Scan for the cell matching the given text and deliver its (X, Y) coordinate at center. 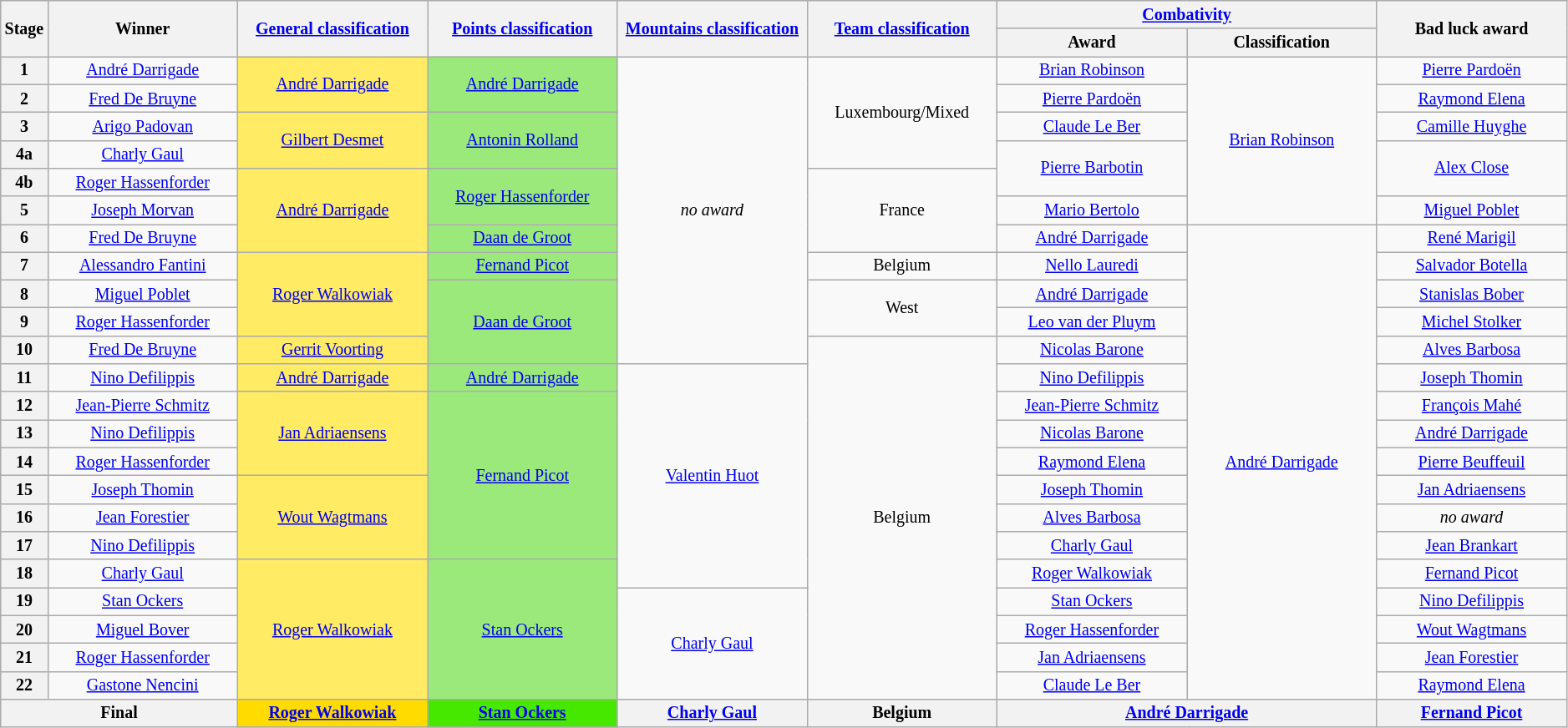
Gilbert Desmet (332, 140)
René Marigil (1472, 239)
21 (24, 658)
Leo van der Pluym (1091, 322)
12 (24, 406)
4a (24, 154)
France (902, 210)
Alex Close (1472, 169)
Points classification (523, 28)
Stage (24, 28)
Winner (142, 28)
Team classification (902, 28)
16 (24, 518)
Camille Huyghe (1472, 127)
4b (24, 182)
Stanislas Bober (1472, 294)
West (902, 309)
Alessandro Fantini (142, 265)
Antonin Rolland (523, 140)
Jean Brankart (1472, 546)
Bad luck award (1472, 28)
5 (24, 210)
18 (24, 573)
3 (24, 127)
17 (24, 546)
Salvador Botella (1472, 265)
Valentin Huot (712, 476)
Pierre Beuffeuil (1472, 463)
8 (24, 294)
9 (24, 322)
11 (24, 377)
Luxembourg/Mixed (902, 113)
Final (119, 713)
Nello Lauredi (1091, 265)
Joseph Morvan (142, 210)
13 (24, 434)
Arigo Padovan (142, 127)
Combativity (1186, 15)
Classification (1281, 43)
Michel Stolker (1472, 322)
6 (24, 239)
22 (24, 685)
François Mahé (1472, 406)
Pierre Barbotin (1091, 169)
Mountains classification (712, 28)
General classification (332, 28)
14 (24, 463)
1 (24, 70)
Award (1091, 43)
10 (24, 351)
Miguel Bover (142, 629)
Gerrit Voorting (332, 351)
Mario Bertolo (1091, 210)
15 (24, 489)
19 (24, 601)
Gastone Nencini (142, 685)
20 (24, 629)
7 (24, 265)
2 (24, 99)
